Search for the cell housing the specified text and yield its (x, y) center coordinate. 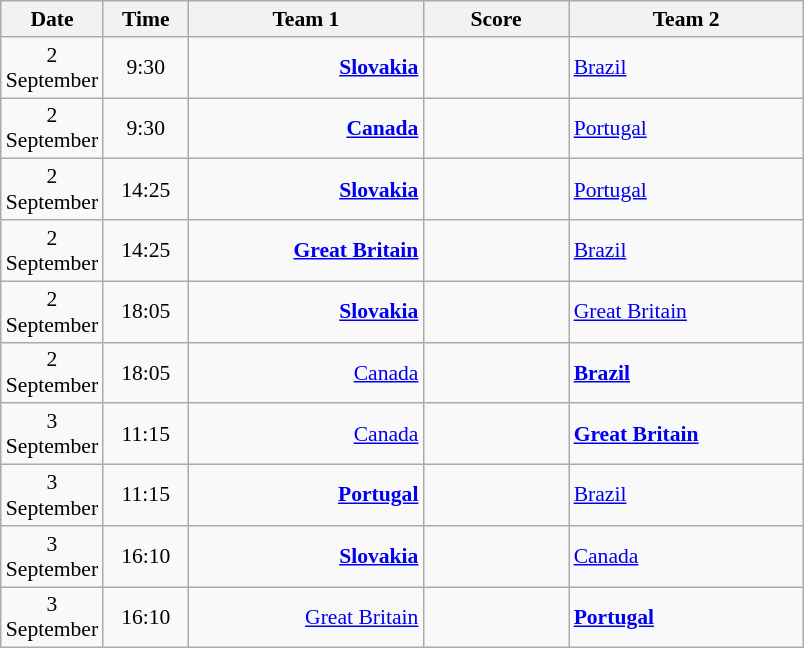
Time (146, 19)
Team 1 (306, 19)
Team 2 (686, 19)
Date (52, 19)
Score (496, 19)
